Extract the (x, y) coordinate from the center of the cell holding the provided text.  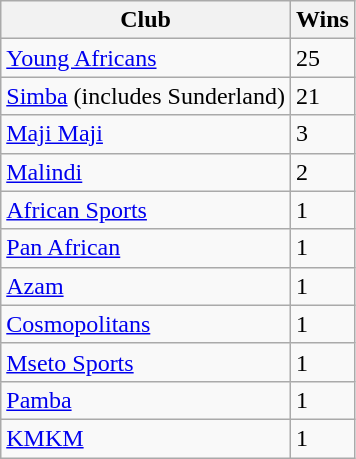
Club (146, 20)
Pan African (146, 248)
Azam (146, 286)
Malindi (146, 172)
Young Africans (146, 58)
Cosmopolitans (146, 324)
3 (322, 134)
Mseto Sports (146, 362)
KMKM (146, 438)
2 (322, 172)
25 (322, 58)
21 (322, 96)
Pamba (146, 400)
Maji Maji (146, 134)
African Sports (146, 210)
Wins (322, 20)
Simba (includes Sunderland) (146, 96)
